Provide the [x, y] coordinate of the cell's center where the given text is located.  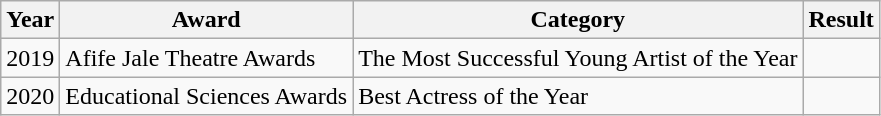
2019 [30, 58]
The Most Successful Young Artist of the Year [578, 58]
Result [841, 20]
Educational Sciences Awards [206, 96]
Award [206, 20]
Category [578, 20]
Year [30, 20]
Afife Jale Theatre Awards [206, 58]
2020 [30, 96]
Best Actress of the Year [578, 96]
